Determine the [X, Y] coordinate at the center of the cell enclosing the given text.  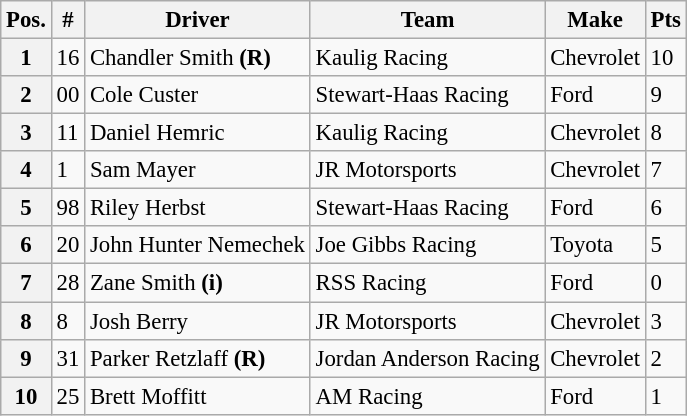
AM Racing [428, 396]
98 [68, 208]
Pts [666, 20]
31 [68, 358]
Zane Smith (i) [198, 283]
4 [26, 170]
Sam Mayer [198, 170]
Driver [198, 20]
Cole Custer [198, 95]
Joe Gibbs Racing [428, 245]
John Hunter Nemechek [198, 245]
# [68, 20]
Parker Retzlaff (R) [198, 358]
00 [68, 95]
25 [68, 396]
Daniel Hemric [198, 133]
20 [68, 245]
Toyota [595, 245]
0 [666, 283]
Riley Herbst [198, 208]
Make [595, 20]
Pos. [26, 20]
16 [68, 58]
RSS Racing [428, 283]
Chandler Smith (R) [198, 58]
Jordan Anderson Racing [428, 358]
Brett Moffitt [198, 396]
28 [68, 283]
Team [428, 20]
11 [68, 133]
Josh Berry [198, 321]
